Detect which cell encompasses the target text, then output its [X, Y] center coordinate. 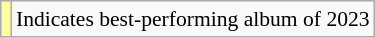
Indicates best-performing album of 2023 [193, 19]
